Determine the (X, Y) coordinate at the center of the cell enclosing the given text.  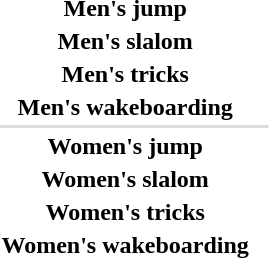
Women's tricks (125, 212)
Men's wakeboarding (125, 107)
Men's tricks (125, 74)
Men's slalom (125, 41)
Women's slalom (125, 179)
Women's jump (125, 146)
